Provide the [x, y] coordinate of the cell's center where the given text is located.  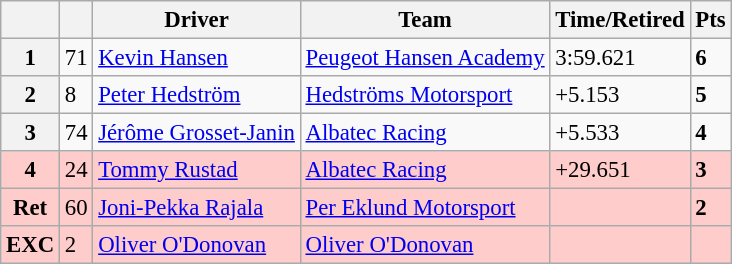
EXC [30, 245]
Hedströms Motorsport [425, 95]
8 [76, 95]
Driver [196, 20]
24 [76, 170]
3:59.621 [620, 58]
71 [76, 58]
Peter Hedström [196, 95]
Pts [710, 20]
74 [76, 133]
6 [710, 58]
5 [710, 95]
+5.533 [620, 133]
Tommy Rustad [196, 170]
Time/Retired [620, 20]
Per Eklund Motorsport [425, 208]
60 [76, 208]
Joni-Pekka Rajala [196, 208]
Peugeot Hansen Academy [425, 58]
+5.153 [620, 95]
Jérôme Grosset-Janin [196, 133]
Team [425, 20]
+29.651 [620, 170]
1 [30, 58]
Kevin Hansen [196, 58]
Ret [30, 208]
